Return the [x, y] coordinate for the center point of the cell that contains the specified text.  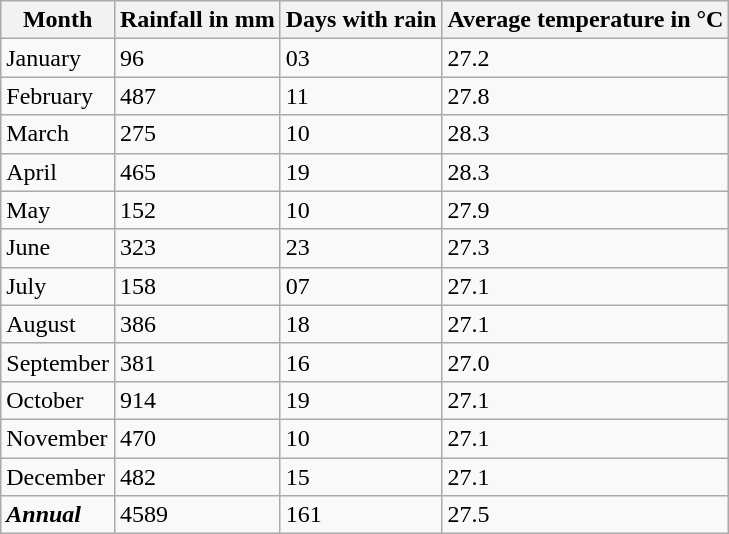
27.5 [586, 515]
381 [197, 362]
Annual [58, 515]
158 [197, 286]
27.9 [586, 210]
386 [197, 324]
November [58, 438]
482 [197, 477]
152 [197, 210]
December [58, 477]
275 [197, 134]
16 [361, 362]
18 [361, 324]
Days with rain [361, 20]
February [58, 96]
487 [197, 96]
914 [197, 400]
07 [361, 286]
323 [197, 248]
27.3 [586, 248]
27.8 [586, 96]
October [58, 400]
161 [361, 515]
465 [197, 172]
Rainfall in mm [197, 20]
September [58, 362]
23 [361, 248]
May [58, 210]
July [58, 286]
Month [58, 20]
June [58, 248]
96 [197, 58]
Average temperature in °C [586, 20]
March [58, 134]
August [58, 324]
27.0 [586, 362]
03 [361, 58]
January [58, 58]
11 [361, 96]
4589 [197, 515]
470 [197, 438]
April [58, 172]
27.2 [586, 58]
15 [361, 477]
